Provide the (X, Y) coordinate of the cell's center where the given text is located.  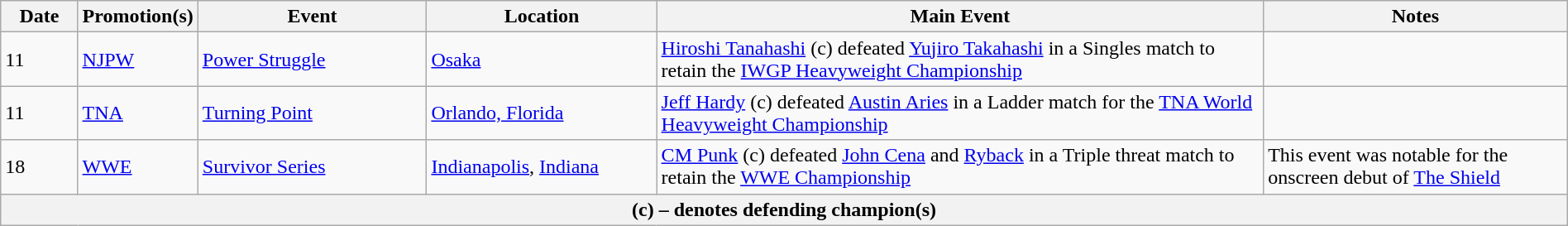
Event (313, 17)
WWE (137, 167)
Main Event (960, 17)
This event was notable for the onscreen debut of The Shield (1416, 167)
Turning Point (313, 113)
Jeff Hardy (c) defeated Austin Aries in a Ladder match for the TNA World Heavyweight Championship (960, 113)
Location (542, 17)
Power Struggle (313, 60)
Notes (1416, 17)
CM Punk (c) defeated John Cena and Ryback in a Triple threat match to retain the WWE Championship (960, 167)
Promotion(s) (137, 17)
Survivor Series (313, 167)
NJPW (137, 60)
(c) – denotes defending champion(s) (784, 209)
TNA (137, 113)
Indianapolis, Indiana (542, 167)
18 (40, 167)
Date (40, 17)
Orlando, Florida (542, 113)
Hiroshi Tanahashi (c) defeated Yujiro Takahashi in a Singles match to retain the IWGP Heavyweight Championship (960, 60)
Osaka (542, 60)
